From the cell containing the given text, extract its center point as (X, Y) coordinate. 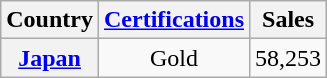
Sales (288, 20)
Country (50, 20)
Gold (174, 58)
58,253 (288, 58)
Japan (50, 58)
Certifications (174, 20)
